For the text-containing cell, return its midpoint in [x, y] coordinate format. 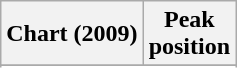
Chart (2009) [72, 34]
Peakposition [189, 34]
